Provide the [x, y] coordinate of the cell's center where the given text is located.  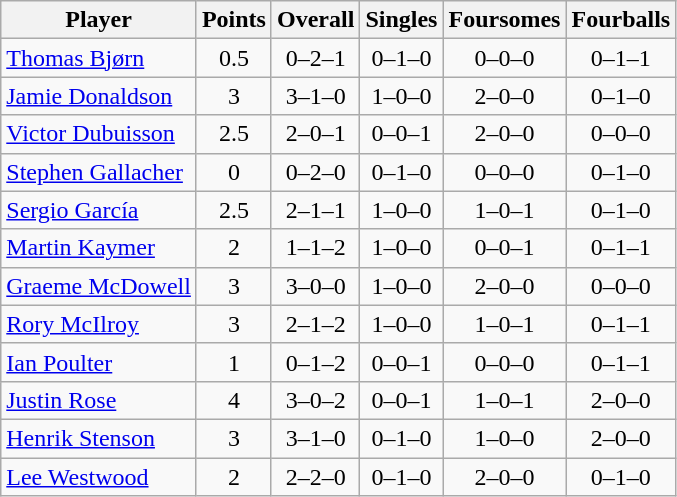
0.5 [234, 58]
0 [234, 172]
3–0–0 [315, 286]
Fourballs [621, 20]
0–1–2 [315, 362]
Henrik Stenson [99, 438]
2–1–2 [315, 324]
Thomas Bjørn [99, 58]
2–2–0 [315, 477]
3–0–2 [315, 400]
1–1–2 [315, 248]
0–2–1 [315, 58]
Martin Kaymer [99, 248]
4 [234, 400]
1 [234, 362]
Points [234, 20]
Player [99, 20]
Overall [315, 20]
Justin Rose [99, 400]
Rory McIlroy [99, 324]
Foursomes [504, 20]
Jamie Donaldson [99, 96]
2–1–1 [315, 210]
Victor Dubuisson [99, 134]
0–2–0 [315, 172]
Ian Poulter [99, 362]
Singles [402, 20]
Sergio García [99, 210]
Stephen Gallacher [99, 172]
Graeme McDowell [99, 286]
2–0–1 [315, 134]
Lee Westwood [99, 477]
